Output the [x, y] coordinate of the center of the cell containing the given text.  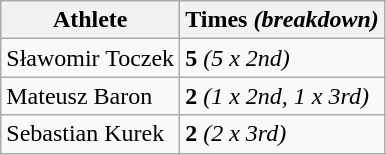
2 (1 x 2nd, 1 x 3rd) [282, 96]
2 (2 x 3rd) [282, 134]
Times (breakdown) [282, 20]
5 (5 x 2nd) [282, 58]
Sebastian Kurek [90, 134]
Mateusz Baron [90, 96]
Sławomir Toczek [90, 58]
Athlete [90, 20]
